Capture the cell that displays the provided text and extract its (X, Y) central coordinate. 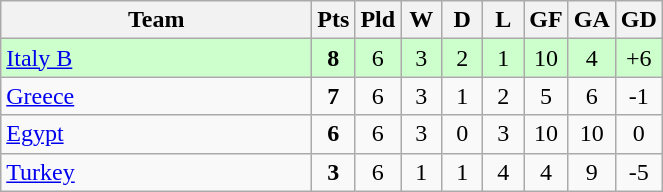
9 (592, 172)
Turkey (156, 172)
Italy B (156, 58)
Greece (156, 96)
-5 (638, 172)
Pld (378, 20)
GD (638, 20)
GF (546, 20)
-1 (638, 96)
GA (592, 20)
Pts (334, 20)
8 (334, 58)
5 (546, 96)
Egypt (156, 134)
+6 (638, 58)
W (422, 20)
Team (156, 20)
L (504, 20)
7 (334, 96)
D (462, 20)
